Extract the (X, Y) coordinate from the center of the cell holding the provided text.  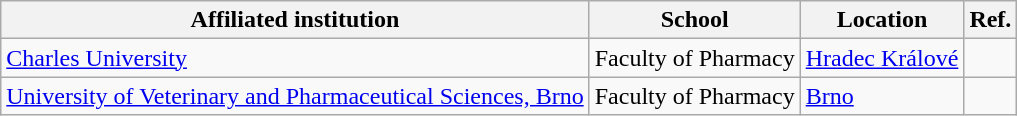
University of Veterinary and Pharmaceutical Sciences, Brno (295, 96)
Brno (882, 96)
Hradec Králové (882, 58)
Charles University (295, 58)
School (694, 20)
Affiliated institution (295, 20)
Location (882, 20)
Ref. (990, 20)
